From the cell containing the given text, extract its center point as [X, Y] coordinate. 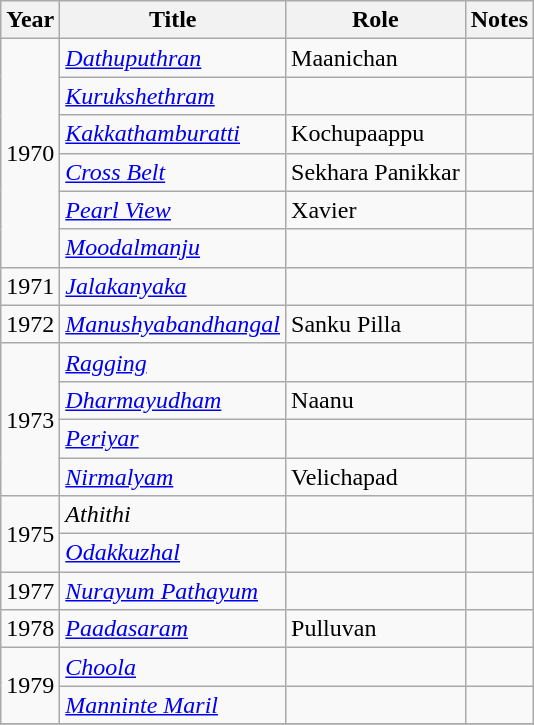
Naanu [376, 400]
1978 [30, 629]
Kakkathamburatti [173, 134]
1970 [30, 153]
1972 [30, 324]
Athithi [173, 515]
Notes [499, 20]
Jalakanyaka [173, 286]
Cross Belt [173, 172]
Nurayum Pathayum [173, 591]
Paadasaram [173, 629]
1979 [30, 686]
1971 [30, 286]
Sanku Pilla [376, 324]
Manushyabandhangal [173, 324]
Velichapad [376, 477]
Sekhara Panikkar [376, 172]
1977 [30, 591]
1973 [30, 419]
Pulluvan [376, 629]
Nirmalyam [173, 477]
Maanichan [376, 58]
Odakkuzhal [173, 553]
Dharmayudham [173, 400]
Role [376, 20]
Manninte Maril [173, 705]
Periyar [173, 438]
Year [30, 20]
Dathuputhran [173, 58]
Pearl View [173, 210]
Xavier [376, 210]
Moodalmanju [173, 248]
Choola [173, 667]
Ragging [173, 362]
Kochupaappu [376, 134]
Kurukshethram [173, 96]
Title [173, 20]
1975 [30, 534]
